Scan for the cell matching the given text and deliver its [X, Y] coordinate at center. 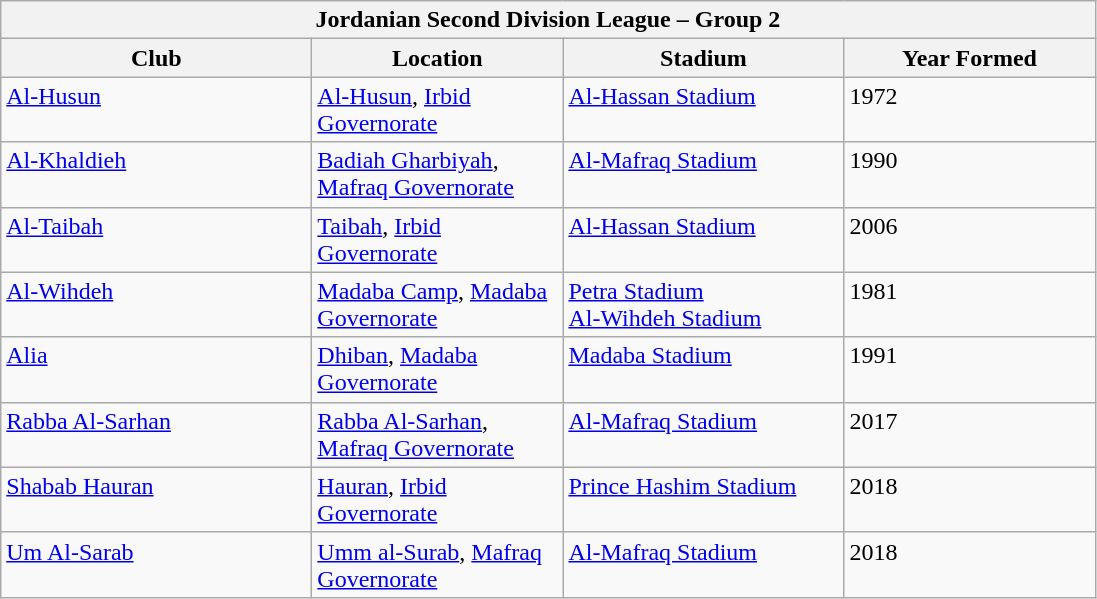
1990 [970, 174]
Year Formed [970, 58]
Al-Husun, Irbid Governorate [438, 110]
Rabba Al-Sarhan, Mafraq Governorate [438, 434]
Al-Wihdeh [156, 304]
Alia [156, 370]
Stadium [704, 58]
Madaba Camp, Madaba Governorate [438, 304]
Umm al-Surab, Mafraq Governorate [438, 564]
Petra StadiumAl-Wihdeh Stadium [704, 304]
Al-Husun [156, 110]
Um Al-Sarab [156, 564]
Shabab Hauran [156, 500]
Taibah, Irbid Governorate [438, 240]
Rabba Al-Sarhan [156, 434]
Hauran, Irbid Governorate [438, 500]
Jordanian Second Division League – Group 2 [548, 20]
Club [156, 58]
1981 [970, 304]
Dhiban, Madaba Governorate [438, 370]
1972 [970, 110]
Prince Hashim Stadium [704, 500]
Al-Taibah [156, 240]
Madaba Stadium [704, 370]
1991 [970, 370]
Location [438, 58]
Badiah Gharbiyah, Mafraq Governorate [438, 174]
Al-Khaldieh [156, 174]
2017 [970, 434]
2006 [970, 240]
